Identify which cell holds the provided text, then report its (x, y) central coordinate. 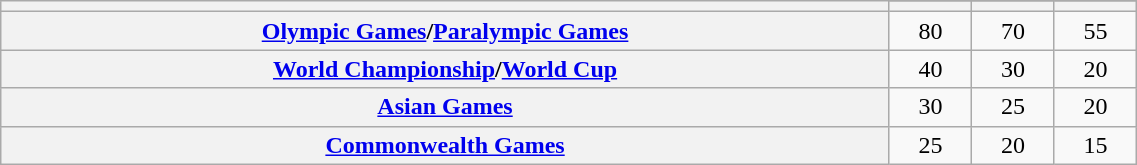
World Championship/World Cup (446, 69)
40 (930, 69)
Commonwealth Games (446, 145)
15 (1096, 145)
Asian Games (446, 107)
70 (1013, 31)
Olympic Games/Paralympic Games (446, 31)
80 (930, 31)
55 (1096, 31)
